Return the [X, Y] coordinate for the center point of the cell that contains the specified text.  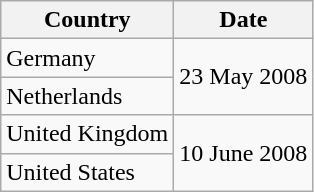
United States [88, 172]
Country [88, 20]
10 June 2008 [244, 153]
Date [244, 20]
United Kingdom [88, 134]
Netherlands [88, 96]
23 May 2008 [244, 77]
Germany [88, 58]
